Identify which cell holds the provided text, then report its (X, Y) central coordinate. 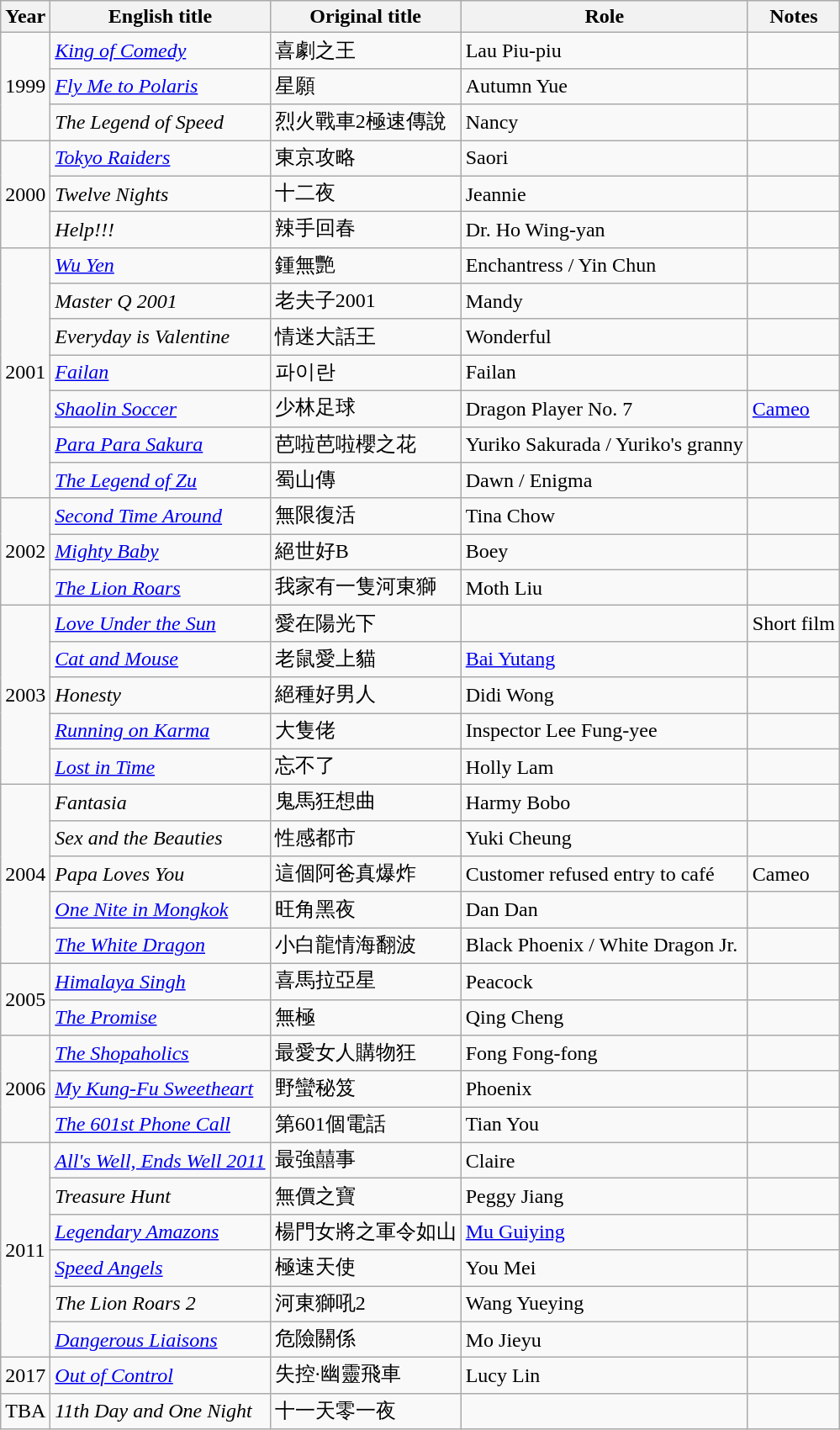
Inspector Lee Fung-yee (604, 732)
Help!!! (160, 230)
Dawn / Enigma (604, 481)
辣手回春 (365, 230)
Para Para Sakura (160, 444)
Cat and Mouse (160, 659)
Saori (604, 158)
Mu Guiying (604, 1231)
Second Time Around (160, 516)
Mighty Baby (160, 552)
You Mei (604, 1268)
Running on Karma (160, 732)
少林足球 (365, 409)
Lau Piu-piu (604, 50)
TBA (25, 1411)
極速天使 (365, 1268)
Mo Jieyu (604, 1339)
Dangerous Liaisons (160, 1339)
Harmy Bobo (604, 802)
The Promise (160, 1018)
Yuki Cheung (604, 838)
Customer refused entry to café (604, 875)
野蠻秘笈 (365, 1088)
11th Day and One Night (160, 1411)
情迷大話王 (365, 336)
King of Comedy (160, 50)
All's Well, Ends Well 2011 (160, 1161)
Holly Lam (604, 767)
1999 (25, 87)
絕種好男人 (365, 695)
Fong Fong-fong (604, 1053)
Wonderful (604, 336)
Speed Angels (160, 1268)
喜馬拉亞星 (365, 981)
2003 (25, 695)
Lucy Lin (604, 1376)
Fly Me to Polaris (160, 86)
Fantasia (160, 802)
Enchantress / Yin Chun (604, 266)
Moth Liu (604, 587)
Tokyo Raiders (160, 158)
老夫子2001 (365, 301)
Autumn Yue (604, 86)
Wang Yueying (604, 1304)
The Lion Roars 2 (160, 1304)
The 601st Phone Call (160, 1125)
Shaolin Soccer (160, 409)
大隻佬 (365, 732)
老鼠愛上貓 (365, 659)
The Legend of Zu (160, 481)
Tina Chow (604, 516)
2005 (25, 999)
十二夜 (365, 193)
芭啦芭啦櫻之花 (365, 444)
無價之寶 (365, 1196)
Boey (604, 552)
Jeannie (604, 193)
Everyday is Valentine (160, 336)
東京攻略 (365, 158)
Phoenix (604, 1088)
Nancy (604, 123)
絕世好B (365, 552)
這個阿爸真爆炸 (365, 875)
小白龍情海翻波 (365, 945)
Peggy Jiang (604, 1196)
Role (604, 17)
2002 (25, 552)
愛在陽光下 (365, 624)
最強囍事 (365, 1161)
Master Q 2001 (160, 301)
Himalaya Singh (160, 981)
2004 (25, 875)
第601個電話 (365, 1125)
Notes (794, 17)
2001 (25, 373)
鬼馬狂想曲 (365, 802)
星願 (365, 86)
無限復活 (365, 516)
危險關係 (365, 1339)
The Shopaholics (160, 1053)
Dan Dan (604, 910)
Bai Yutang (604, 659)
喜劇之王 (365, 50)
Original title (365, 17)
One Nite in Mongkok (160, 910)
Legendary Amazons (160, 1231)
我家有一隻河東獅 (365, 587)
2006 (25, 1089)
Lost in Time (160, 767)
The White Dragon (160, 945)
My Kung-Fu Sweetheart (160, 1088)
2011 (25, 1250)
Claire (604, 1161)
The Lion Roars (160, 587)
河東獅吼2 (365, 1304)
鍾無艷 (365, 266)
Qing Cheng (604, 1018)
Dragon Player No. 7 (604, 409)
Mandy (604, 301)
最愛女人購物狂 (365, 1053)
十一天零一夜 (365, 1411)
2000 (25, 193)
파이란 (365, 373)
Short film (794, 624)
Sex and the Beauties (160, 838)
楊門女將之軍令如山 (365, 1231)
烈火戰車2極速傳說 (365, 123)
旺角黑夜 (365, 910)
English title (160, 17)
Out of Control (160, 1376)
Dr. Ho Wing-yan (604, 230)
Tian You (604, 1125)
失控·幽靈飛車 (365, 1376)
The Legend of Speed (160, 123)
Love Under the Sun (160, 624)
Peacock (604, 981)
性感都市 (365, 838)
Wu Yen (160, 266)
忘不了 (365, 767)
Papa Loves You (160, 875)
Treasure Hunt (160, 1196)
Twelve Nights (160, 193)
Didi Wong (604, 695)
Black Phoenix / White Dragon Jr. (604, 945)
Year (25, 17)
Yuriko Sakurada / Yuriko's granny (604, 444)
無極 (365, 1018)
2017 (25, 1376)
Honesty (160, 695)
蜀山傳 (365, 481)
